Find where the given text appears and provide that cell's center as (X, Y) coordinate. 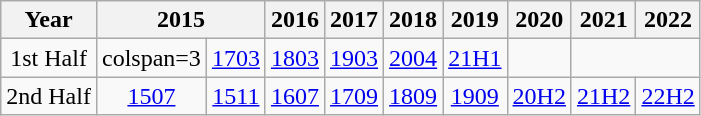
21H1 (475, 58)
1709 (354, 96)
1909 (475, 96)
1803 (294, 58)
2020 (539, 20)
1507 (151, 96)
2019 (475, 20)
2015 (180, 20)
22H2 (668, 96)
20H2 (539, 96)
2021 (603, 20)
2004 (414, 58)
2018 (414, 20)
colspan=3 (151, 58)
1809 (414, 96)
2nd Half (49, 96)
Year (49, 20)
1703 (236, 58)
2017 (354, 20)
1511 (236, 96)
1607 (294, 96)
2016 (294, 20)
2022 (668, 20)
1st Half (49, 58)
1903 (354, 58)
21H2 (603, 96)
